Locate the cell with the specified text and output its (x, y) center coordinate. 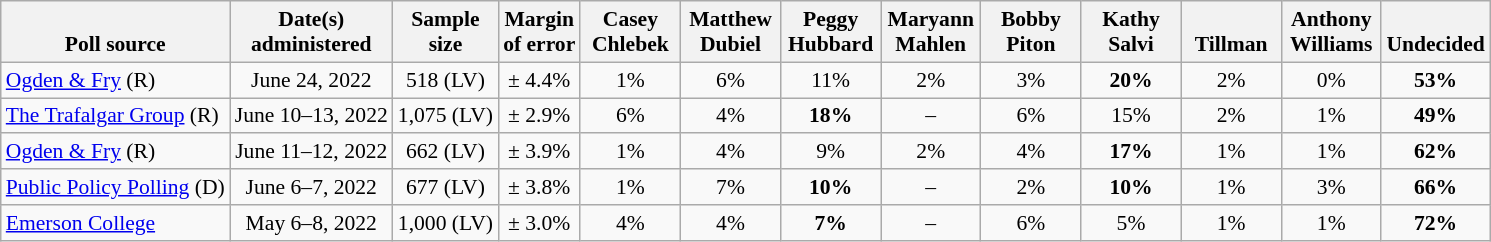
± 4.4% (539, 80)
Date(s)administered (312, 32)
11% (831, 80)
53% (1435, 80)
The Trafalgar Group (R) (116, 116)
49% (1435, 116)
Undecided (1435, 32)
18% (831, 116)
17% (1131, 152)
66% (1435, 187)
1,075 (LV) (446, 116)
Samplesize (446, 32)
BobbyPiton (1031, 32)
± 2.9% (539, 116)
± 3.0% (539, 223)
June 24, 2022 (312, 80)
MatthewDubiel (730, 32)
9% (831, 152)
Tillman (1231, 32)
662 (LV) (446, 152)
20% (1131, 80)
0% (1331, 80)
1,000 (LV) (446, 223)
AnthonyWilliams (1331, 32)
KathySalvi (1131, 32)
Emerson College (116, 223)
June 6–7, 2022 (312, 187)
5% (1131, 223)
Public Policy Polling (D) (116, 187)
± 3.9% (539, 152)
± 3.8% (539, 187)
518 (LV) (446, 80)
Poll source (116, 32)
June 10–13, 2022 (312, 116)
Marginof error (539, 32)
62% (1435, 152)
May 6–8, 2022 (312, 223)
15% (1131, 116)
72% (1435, 223)
677 (LV) (446, 187)
CaseyChlebek (630, 32)
MaryannMahlen (931, 32)
June 11–12, 2022 (312, 152)
PeggyHubbard (831, 32)
